Scan for the cell matching the given text and deliver its (x, y) coordinate at center. 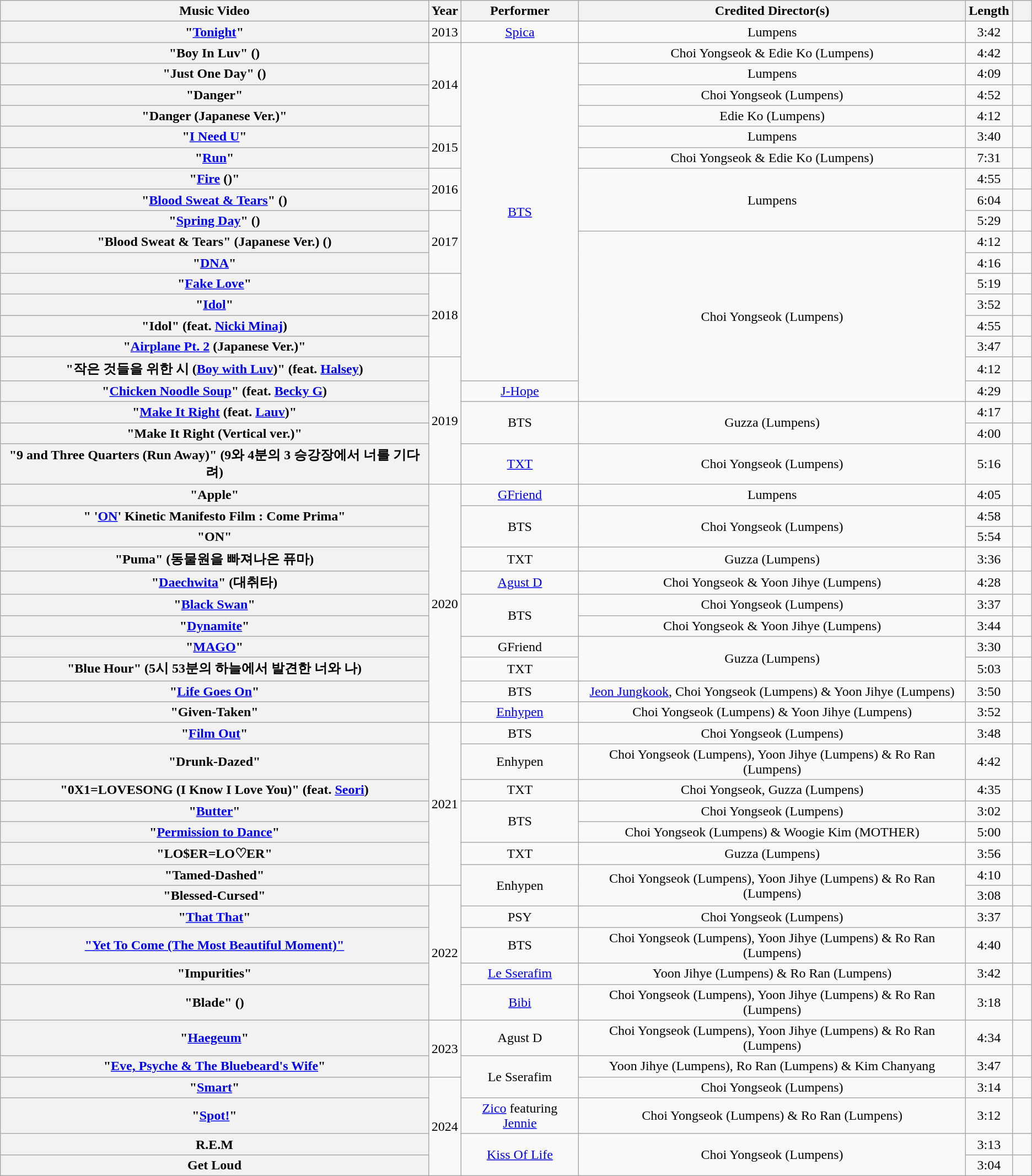
2017 (444, 241)
"Tonight" (215, 32)
"Daechwita" (대취타) (215, 582)
"Eve, Psyche & The Bluebeard's Wife" (215, 1066)
7:31 (989, 158)
3:04 (989, 1165)
"ON" (215, 537)
2019 (444, 421)
"That That" (215, 917)
"Smart" (215, 1087)
Length (989, 11)
"Spring Day" () (215, 221)
"Airplane Pt. 2 (Japanese Ver.)" (215, 347)
"Just One Day" () (215, 74)
4:16 (989, 263)
PSY (519, 917)
5:54 (989, 537)
Choi Yongseok, Guzza (Lumpens) (772, 790)
2016 (444, 189)
"9 and Three Quarters (Run Away)" (9와 4분의 3 승강장에서 너를 기다려) (215, 464)
4:29 (989, 391)
"Make It Right (Vertical ver.)" (215, 433)
J-Hope (519, 391)
Music Video (215, 11)
"Blessed-Cursed" (215, 896)
3:56 (989, 853)
3:08 (989, 896)
2014 (444, 84)
Kiss Of Life (519, 1154)
"Fire ()" (215, 179)
"Spot!" (215, 1116)
Year (444, 11)
"Fake Love" (215, 284)
3:13 (989, 1144)
"Permission to Dance" (215, 832)
4:52 (989, 95)
"Boy In Luv" () (215, 53)
2020 (444, 604)
3:18 (989, 1002)
"Make It Right (feat. Lauv)" (215, 412)
4:10 (989, 875)
"Butter" (215, 811)
R.E.M (215, 1144)
"0X1=LOVESONG (I Know I Love You)" (feat. Seori) (215, 790)
"Blood Sweat & Tears" () (215, 200)
"Apple" (215, 495)
3:48 (989, 733)
2024 (444, 1126)
"DNA" (215, 263)
"Idol" (215, 305)
"Film Out" (215, 733)
"Danger (Japanese Ver.)" (215, 116)
Get Loud (215, 1165)
"Drunk-Dazed" (215, 762)
"Blood Sweat & Tears" (Japanese Ver.) () (215, 241)
5:29 (989, 221)
"Chicken Noodle Soup" (feat. Becky G) (215, 391)
"Life Goes On" (215, 691)
"LO$ER=LO♡ER" (215, 853)
4:28 (989, 582)
6:04 (989, 200)
"Yet To Come (The Most Beautiful Moment)" (215, 945)
" 'ON' Kinetic Manifesto Film : Come Prima" (215, 516)
"작은 것들을 위한 시 (Boy with Luv)" (feat. Halsey) (215, 369)
"Tamed-Dashed" (215, 875)
2021 (444, 804)
Credited Director(s) (772, 11)
"Run" (215, 158)
"Dynamite" (215, 626)
2018 (444, 315)
4:40 (989, 945)
4:58 (989, 516)
Yoon Jihye (Lumpens), Ro Ran (Lumpens) & Kim Chanyang (772, 1066)
Jeon Jungkook, Choi Yongseok (Lumpens) & Yoon Jihye (Lumpens) (772, 691)
Choi Yongseok (Lumpens) & Woogie Kim (MOTHER) (772, 832)
"Puma" (동물원을 빠져나온 퓨마) (215, 559)
"I Need U" (215, 137)
Edie Ko (Lumpens) (772, 116)
Yoon Jihye (Lumpens) & Ro Ran (Lumpens) (772, 974)
"Blue Hour" (5시 53분의 하늘에서 발견한 너와 나) (215, 669)
Spica (519, 32)
Performer (519, 11)
3:40 (989, 137)
3:14 (989, 1087)
"MAGO" (215, 647)
Choi Yongseok (Lumpens) & Ro Ran (Lumpens) (772, 1116)
5:00 (989, 832)
4:35 (989, 790)
"Given-Taken" (215, 712)
"Black Swan" (215, 605)
"Danger" (215, 95)
4:00 (989, 433)
5:03 (989, 669)
Zico featuring Jennie (519, 1116)
4:17 (989, 412)
"Blade" () (215, 1002)
2013 (444, 32)
"Haegeum" (215, 1038)
Bibi (519, 1002)
3:02 (989, 811)
4:34 (989, 1038)
"Impurities" (215, 974)
5:19 (989, 284)
4:05 (989, 495)
5:16 (989, 464)
3:50 (989, 691)
Choi Yongseok (Lumpens) & Yoon Jihye (Lumpens) (772, 712)
3:44 (989, 626)
3:36 (989, 559)
2015 (444, 147)
2022 (444, 953)
2023 (444, 1049)
3:12 (989, 1116)
4:09 (989, 74)
3:30 (989, 647)
"Idol" (feat. Nicki Minaj) (215, 326)
